Find where the given text appears and provide that cell's center as [X, Y] coordinate. 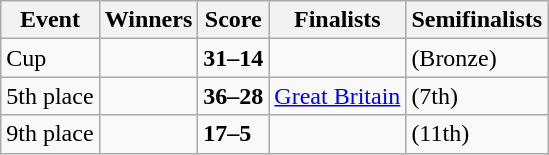
Semifinalists [477, 20]
Cup [50, 58]
Event [50, 20]
31–14 [234, 58]
36–28 [234, 96]
Score [234, 20]
(11th) [477, 134]
Winners [148, 20]
5th place [50, 96]
Finalists [338, 20]
(7th) [477, 96]
17–5 [234, 134]
Great Britain [338, 96]
9th place [50, 134]
(Bronze) [477, 58]
